From the cell containing the given text, extract its center point as (X, Y) coordinate. 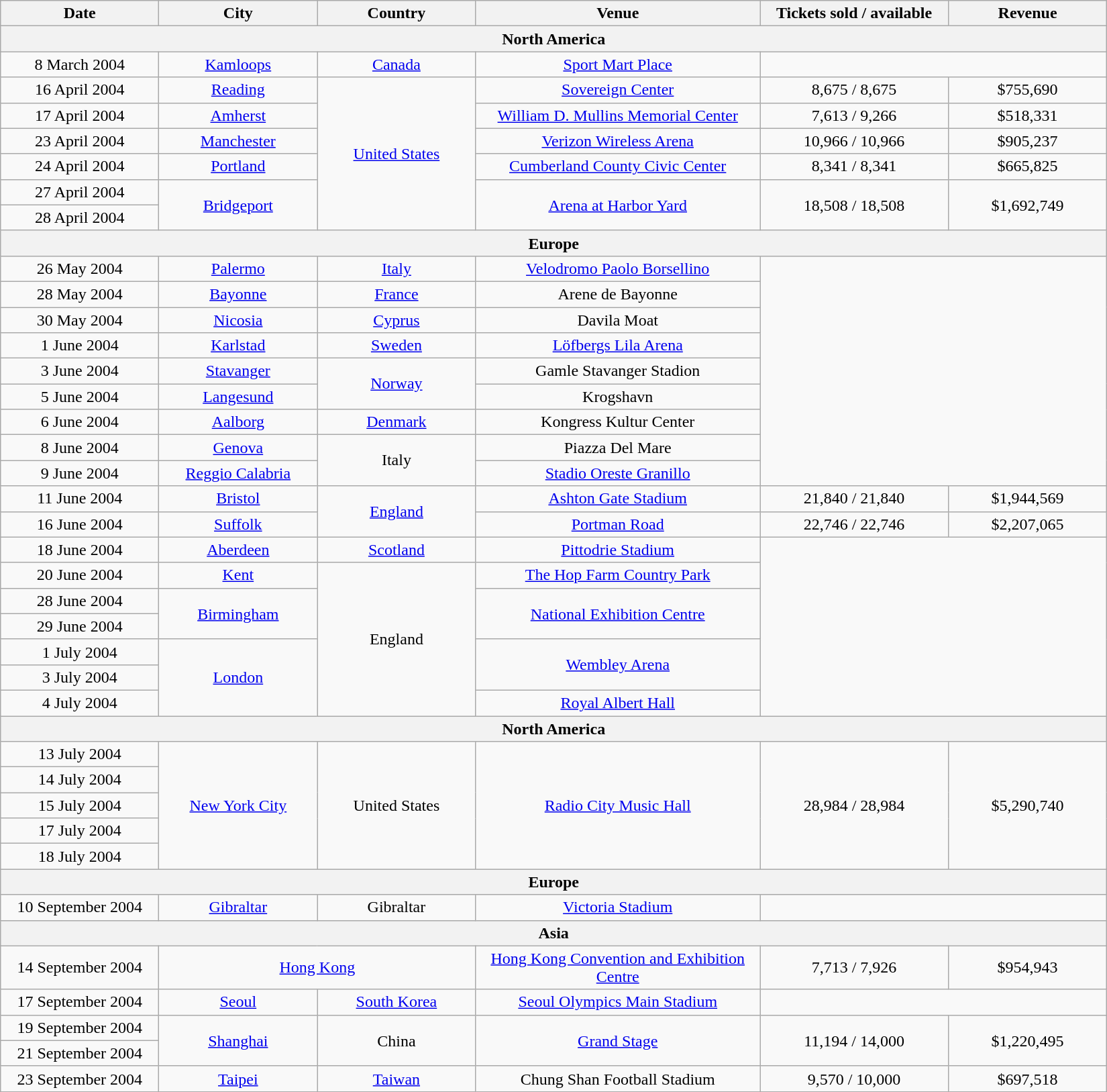
15 July 2004 (80, 805)
Chung Shan Football Stadium (618, 1079)
18 June 2004 (80, 550)
21 September 2004 (80, 1053)
Sovereign Center (618, 90)
Stadio Oreste Granillo (618, 473)
Genova (238, 448)
9 June 2004 (80, 473)
7,713 / 7,926 (853, 968)
$5,290,740 (1028, 805)
16 June 2004 (80, 524)
Manchester (238, 141)
Velodromo Paolo Borsellino (618, 268)
Gamle Stavanger Stadion (618, 371)
Bridgeport (238, 205)
20 June 2004 (80, 575)
Seoul (238, 1002)
28 April 2004 (80, 217)
Shanghai (238, 1040)
26 May 2004 (80, 268)
10 September 2004 (80, 907)
Amherst (238, 115)
Krogshavn (618, 397)
17 July 2004 (80, 831)
Date (80, 13)
Langesund (238, 397)
Davila Moat (618, 320)
4 July 2004 (80, 703)
29 June 2004 (80, 626)
China (397, 1040)
Nicosia (238, 320)
8 June 2004 (80, 448)
28 June 2004 (80, 601)
Ashton Gate Stadium (618, 499)
Revenue (1028, 13)
Norway (397, 384)
Cumberland County Civic Center (618, 166)
Royal Albert Hall (618, 703)
Arene de Bayonne (618, 294)
Portland (238, 166)
Reading (238, 90)
14 July 2004 (80, 780)
Country (397, 13)
19 September 2004 (80, 1028)
Palermo (238, 268)
Reggio Calabria (238, 473)
Pittodrie Stadium (618, 550)
$954,943 (1028, 968)
7,613 / 9,266 (853, 115)
Radio City Music Hall (618, 805)
Hong Kong Convention and Exhibition Centre (618, 968)
Stavanger (238, 371)
Asia (554, 933)
23 September 2004 (80, 1079)
16 April 2004 (80, 90)
8,341 / 8,341 (853, 166)
5 June 2004 (80, 397)
28,984 / 28,984 (853, 805)
Seoul Olympics Main Stadium (618, 1002)
$905,237 (1028, 141)
Kongress Kultur Center (618, 422)
$697,518 (1028, 1079)
Verizon Wireless Arena (618, 141)
Sport Mart Place (618, 64)
Hong Kong (317, 968)
Piazza Del Mare (618, 448)
17 April 2004 (80, 115)
Kent (238, 575)
Suffolk (238, 524)
Tickets sold / available (853, 13)
Aberdeen (238, 550)
Bristol (238, 499)
17 September 2004 (80, 1002)
$2,207,065 (1028, 524)
8 March 2004 (80, 64)
Taipei (238, 1079)
Löfbergs Lila Arena (618, 346)
$1,692,749 (1028, 205)
1 July 2004 (80, 652)
Grand Stage (618, 1040)
Denmark (397, 422)
23 April 2004 (80, 141)
South Korea (397, 1002)
9,570 / 10,000 (853, 1079)
Victoria Stadium (618, 907)
$1,220,495 (1028, 1040)
William D. Mullins Memorial Center (618, 115)
Aalborg (238, 422)
28 May 2004 (80, 294)
11 June 2004 (80, 499)
Kamloops (238, 64)
18 July 2004 (80, 856)
New York City (238, 805)
8,675 / 8,675 (853, 90)
Wembley Arena (618, 664)
13 July 2004 (80, 754)
National Exhibition Centre (618, 613)
$755,690 (1028, 90)
3 July 2004 (80, 677)
14 September 2004 (80, 968)
Karlstad (238, 346)
Scotland (397, 550)
1 June 2004 (80, 346)
France (397, 294)
Birmingham (238, 613)
Arena at Harbor Yard (618, 205)
21,840 / 21,840 (853, 499)
3 June 2004 (80, 371)
30 May 2004 (80, 320)
6 June 2004 (80, 422)
22,746 / 22,746 (853, 524)
$518,331 (1028, 115)
Sweden (397, 346)
11,194 / 14,000 (853, 1040)
$665,825 (1028, 166)
18,508 / 18,508 (853, 205)
$1,944,569 (1028, 499)
Venue (618, 13)
London (238, 677)
Taiwan (397, 1079)
Cyprus (397, 320)
24 April 2004 (80, 166)
27 April 2004 (80, 192)
The Hop Farm Country Park (618, 575)
Bayonne (238, 294)
Portman Road (618, 524)
Canada (397, 64)
10,966 / 10,966 (853, 141)
City (238, 13)
